Find where the given text appears and provide that cell's center as [x, y] coordinate. 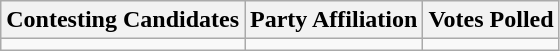
Contesting Candidates [123, 20]
Votes Polled [491, 20]
Party Affiliation [334, 20]
